Detect which cell encompasses the target text, then output its [X, Y] center coordinate. 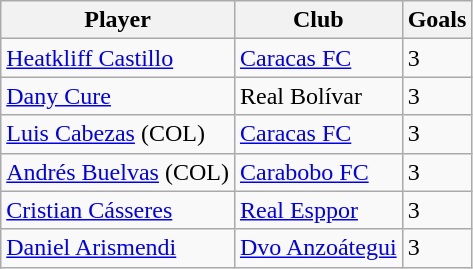
Real Esppor [318, 210]
Player [118, 20]
Goals [437, 20]
Real Bolívar [318, 96]
Heatkliff Castillo [118, 58]
Dany Cure [118, 96]
Cristian Cásseres [118, 210]
Carabobo FC [318, 172]
Luis Cabezas (COL) [118, 134]
Andrés Buelvas (COL) [118, 172]
Club [318, 20]
Dvo Anzoátegui [318, 248]
Daniel Arismendi [118, 248]
